Capture the cell that displays the provided text and extract its [x, y] central coordinate. 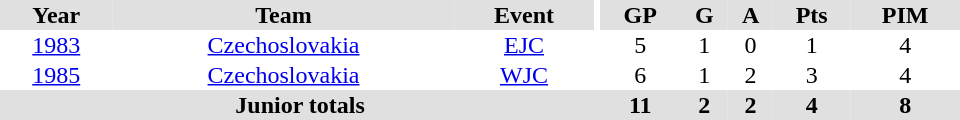
11 [640, 105]
WJC [524, 75]
5 [640, 45]
A [750, 15]
8 [905, 105]
Junior totals [300, 105]
G [704, 15]
1983 [56, 45]
PIM [905, 15]
1985 [56, 75]
EJC [524, 45]
6 [640, 75]
Year [56, 15]
0 [750, 45]
Event [524, 15]
Pts [812, 15]
3 [812, 75]
GP [640, 15]
Team [284, 15]
